Return the (x, y) coordinate for the center point of the cell that contains the specified text.  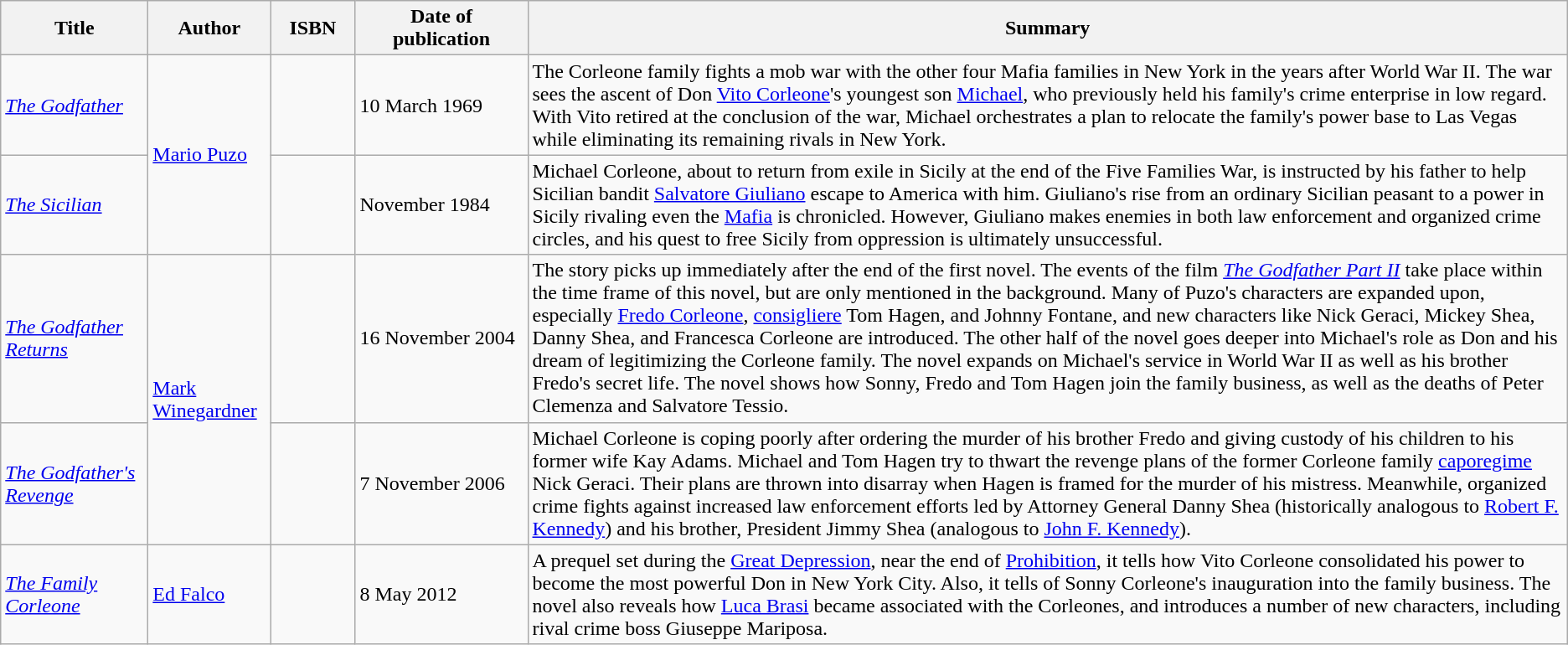
Ed Falco (209, 595)
8 May 2012 (441, 595)
Author (209, 28)
The Sicilian (75, 204)
Summary (1047, 28)
The Godfather Returns (75, 338)
Mario Puzo (209, 155)
The Godfather's Revenge (75, 483)
The Family Corleone (75, 595)
10 March 1969 (441, 106)
Date of publication (441, 28)
The Godfather (75, 106)
Mark Winegardner (209, 400)
Title (75, 28)
November 1984 (441, 204)
16 November 2004 (441, 338)
ISBN (313, 28)
7 November 2006 (441, 483)
